Search for the cell housing the specified text and yield its (x, y) center coordinate. 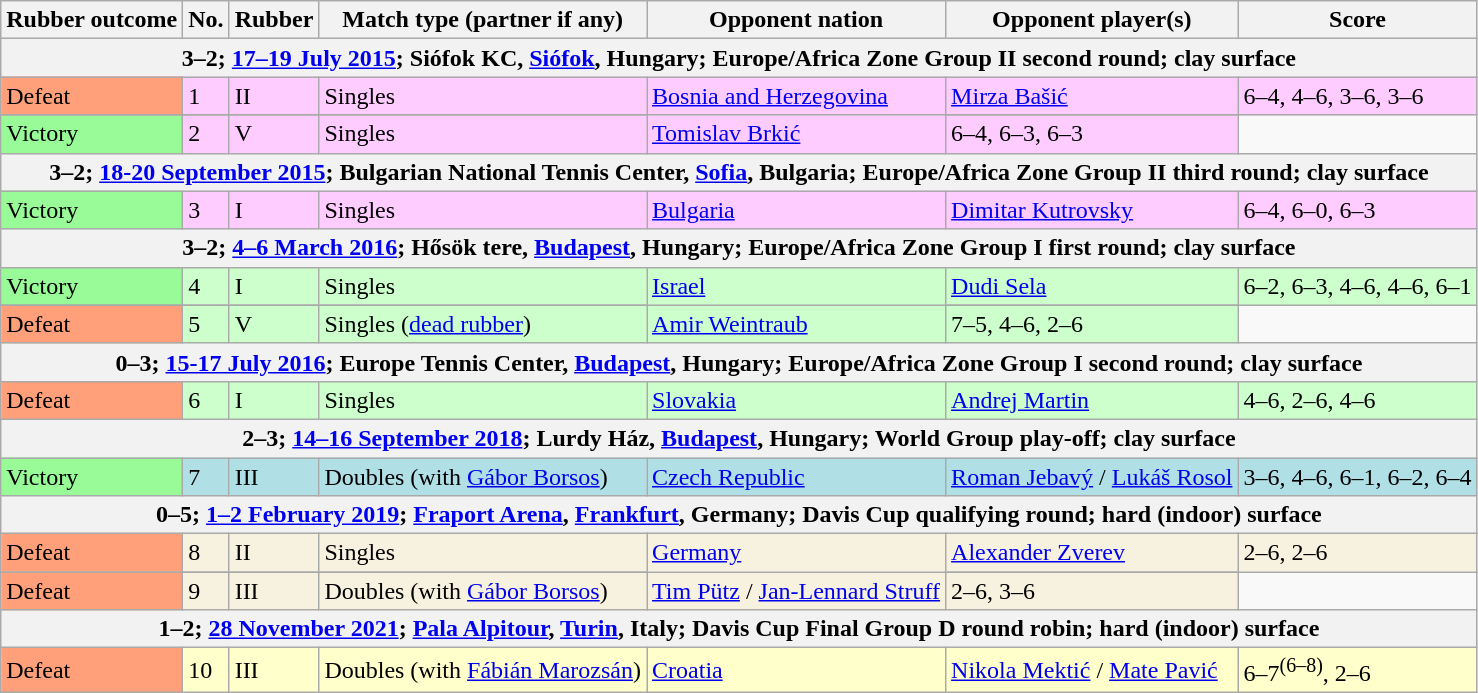
0–5; 1–2 February 2019; Fraport Arena, Frankfurt, Germany; Davis Cup qualifying round; hard (indoor) surface (739, 515)
4–6, 2–6, 4–6 (1358, 400)
Croatia (796, 670)
Dimitar Kutrovsky (1092, 210)
Israel (796, 286)
6–4, 6–0, 6–3 (1358, 210)
Czech Republic (796, 477)
3–6, 4–6, 6–1, 6–2, 6–4 (1358, 477)
2–6, 2–6 (1358, 553)
Opponent player(s) (1092, 20)
Opponent nation (796, 20)
Rubber (274, 20)
Match type (partner if any) (483, 20)
3 (206, 210)
4 (206, 286)
10 (206, 670)
Tim Pütz / Jan-Lennard Struff (796, 591)
6–4, 6–3, 6–3 (1092, 134)
No. (206, 20)
Roman Jebavý / Lukáš Rosol (1092, 477)
Singles (dead rubber) (483, 324)
9 (206, 591)
Andrej Martin (1092, 400)
Mirza Bašić (1092, 96)
6–4, 4–6, 3–6, 3–6 (1358, 96)
6–7(6–8), 2–6 (1358, 670)
Alexander Zverev (1092, 553)
3–2; 18-20 September 2015; Bulgarian National Tennis Center, Sofia, Bulgaria; Europe/Africa Zone Group II third round; clay surface (739, 172)
2 (206, 134)
6–2, 6–3, 4–6, 4–6, 6–1 (1358, 286)
3–2; 4–6 March 2016; Hősök tere, Budapest, Hungary; Europe/Africa Zone Group I first round; clay surface (739, 248)
1–2; 28 November 2021; Pala Alpitour, Turin, Italy; Davis Cup Final Group D round robin; hard (indoor) surface (739, 629)
Tomislav Brkić (796, 134)
Rubber outcome (92, 20)
7–5, 4–6, 2–6 (1092, 324)
Slovakia (796, 400)
Score (1358, 20)
3–2; 17–19 July 2015; Siófok KC, Siófok, Hungary; Europe/Africa Zone Group II second round; clay surface (739, 58)
Germany (796, 553)
1 (206, 96)
Bulgaria (796, 210)
5 (206, 324)
Doubles (with Fábián Marozsán) (483, 670)
Dudi Sela (1092, 286)
8 (206, 553)
Nikola Mektić / Mate Pavić (1092, 670)
Bosnia and Herzegovina (796, 96)
2–3; 14–16 September 2018; Lurdy Ház, Budapest, Hungary; World Group play-off; clay surface (739, 438)
6 (206, 400)
7 (206, 477)
2–6, 3–6 (1092, 591)
Amir Weintraub (796, 324)
0–3; 15-17 July 2016; Europe Tennis Center, Budapest, Hungary; Europe/Africa Zone Group I second round; clay surface (739, 362)
